Capture the cell that displays the provided text and extract its [X, Y] central coordinate. 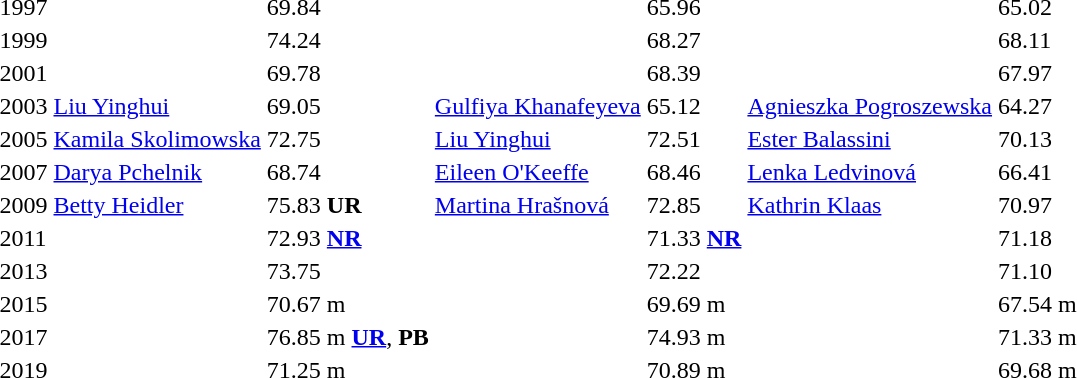
68.27 [694, 40]
70.67 m [348, 304]
74.24 [348, 40]
72.22 [694, 271]
65.12 [694, 106]
69.05 [348, 106]
Darya Pchelnik [157, 172]
68.74 [348, 172]
Martina Hrašnová [538, 205]
Kamila Skolimowska [157, 139]
71.33 NR [694, 238]
74.93 m [694, 337]
75.83 UR [348, 205]
Kathrin Klaas [870, 205]
69.69 m [694, 304]
Agnieszka Pogroszewska [870, 106]
72.93 NR [348, 238]
72.51 [694, 139]
Gulfiya Khanafeyeva [538, 106]
69.78 [348, 73]
Lenka Ledvinová [870, 172]
73.75 [348, 271]
68.39 [694, 73]
Ester Balassini [870, 139]
76.85 m UR, PB [348, 337]
68.46 [694, 172]
Betty Heidler [157, 205]
Eileen O'Keeffe [538, 172]
72.85 [694, 205]
72.75 [348, 139]
